Search for the cell housing the specified text and yield its (X, Y) center coordinate. 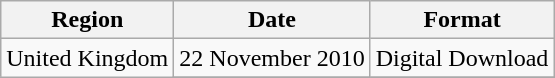
United Kingdom (88, 58)
22 November 2010 (272, 58)
Digital Download (462, 58)
Date (272, 20)
Region (88, 20)
Format (462, 20)
